Determine the [X, Y] coordinate at the center of the cell enclosing the given text.  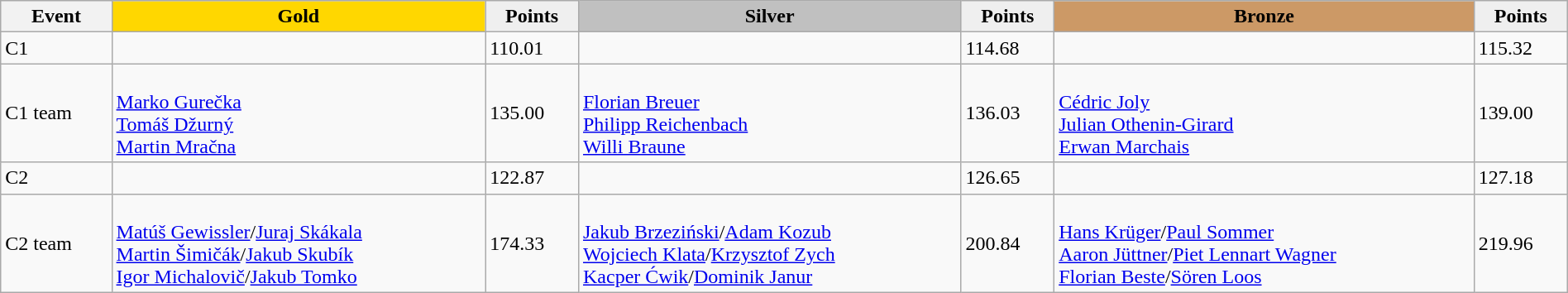
135.00 [533, 113]
114.68 [1007, 48]
Matúš Gewissler/Juraj SkákalaMartin Šimičák/Jakub SkubíkIgor Michalovič/Jakub Tomko [299, 243]
126.65 [1007, 178]
Marko GurečkaTomáš DžurnýMartin Mračna [299, 113]
Gold [299, 17]
C2 [56, 178]
174.33 [533, 243]
C1 [56, 48]
115.32 [1520, 48]
122.87 [533, 178]
Bronze [1264, 17]
Florian BreuerPhilipp ReichenbachWilli Braune [769, 113]
C2 team [56, 243]
Cédric JolyJulian Othenin-GirardErwan Marchais [1264, 113]
139.00 [1520, 113]
Jakub Brzeziński/Adam KozubWojciech Klata/Krzysztof ZychKacper Ćwik/Dominik Janur [769, 243]
136.03 [1007, 113]
200.84 [1007, 243]
110.01 [533, 48]
127.18 [1520, 178]
Event [56, 17]
219.96 [1520, 243]
Silver [769, 17]
C1 team [56, 113]
Hans Krüger/Paul SommerAaron Jüttner/Piet Lennart WagnerFlorian Beste/Sören Loos [1264, 243]
